From the cell containing the given text, extract its center point as [X, Y] coordinate. 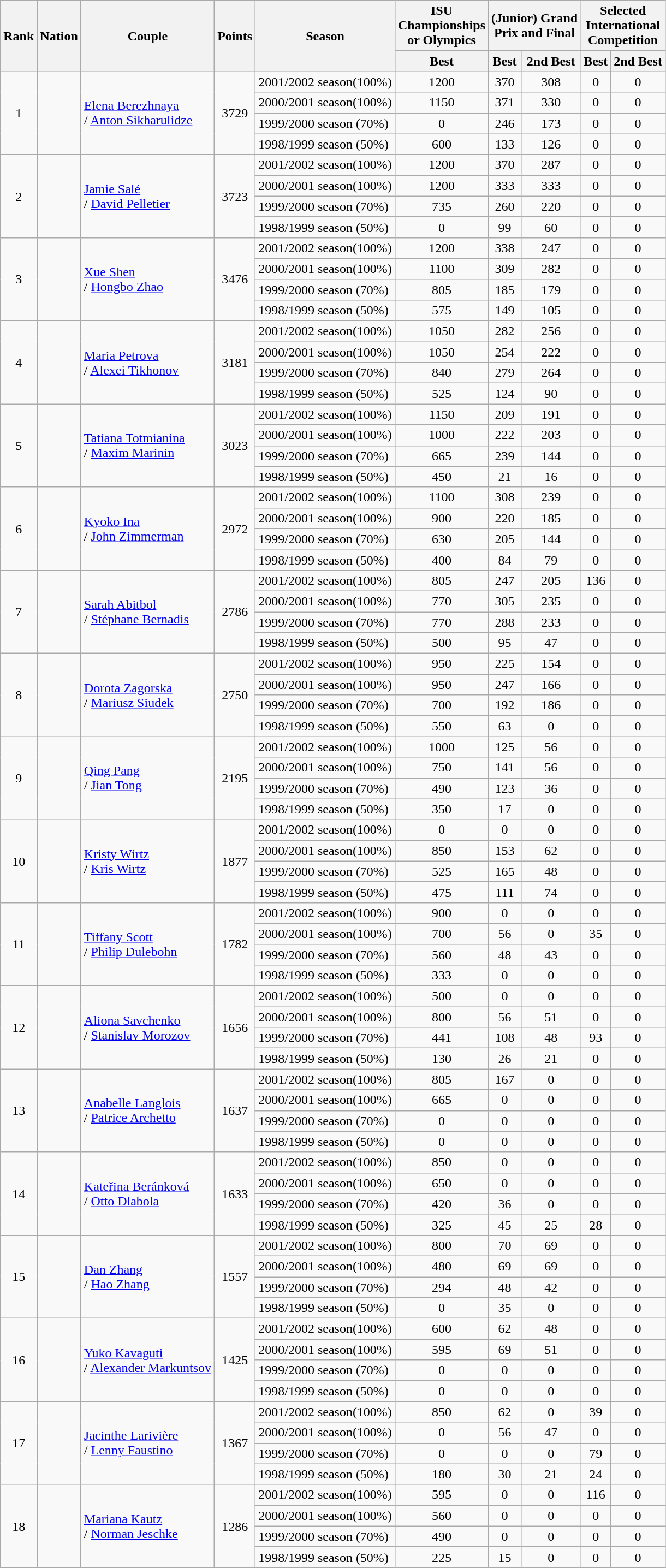
111 [505, 892]
1633 [235, 1193]
Tiffany Scott / Philip Dulebohn [147, 944]
209 [505, 414]
13 [19, 1110]
Dan Zhang / Hao Zhang [147, 1276]
260 [505, 206]
Kristy Wirtz / Kris Wirtz [147, 861]
60 [551, 227]
191 [551, 414]
18 [19, 1526]
180 [441, 1474]
1877 [235, 861]
Dorota Zagorska / Mariusz Siudek [147, 695]
420 [441, 1204]
441 [441, 1038]
Jamie Salé / David Pelletier [147, 196]
93 [596, 1038]
3023 [235, 446]
338 [505, 248]
Mariana Kautz / Norman Jeschke [147, 1526]
254 [505, 352]
1286 [235, 1526]
5 [19, 446]
2195 [235, 778]
12 [19, 1027]
Elena Berezhnaya / Anton Sikharulidze [147, 113]
90 [551, 394]
3476 [235, 279]
325 [441, 1225]
1 [19, 113]
39 [596, 1412]
840 [441, 373]
133 [505, 144]
116 [596, 1495]
Kyoko Ina / John Zimmerman [147, 528]
309 [505, 269]
126 [551, 144]
28 [596, 1225]
125 [505, 747]
84 [505, 560]
8 [19, 695]
149 [505, 311]
3723 [235, 196]
186 [551, 705]
575 [441, 311]
1782 [235, 944]
165 [505, 871]
350 [441, 809]
108 [505, 1038]
Maria Petrova / Alexei Tikhonov [147, 363]
Tatiana Totmianina / Maxim Marinin [147, 446]
99 [505, 227]
305 [505, 601]
750 [441, 768]
Jacinthe Larivière / Lenny Faustino [147, 1443]
1656 [235, 1027]
2 [19, 196]
287 [551, 165]
475 [441, 892]
14 [19, 1193]
1557 [235, 1276]
4 [19, 363]
(Junior) Grand Prix and Final [535, 26]
173 [551, 123]
Season [325, 36]
371 [505, 103]
2786 [235, 611]
Xue Shen / Hongbo Zhao [147, 279]
7 [19, 611]
2972 [235, 528]
130 [441, 1059]
235 [551, 601]
630 [441, 539]
1637 [235, 1110]
450 [441, 477]
203 [551, 435]
24 [596, 1474]
3729 [235, 113]
Rank [19, 36]
9 [19, 778]
ISU Championships or Olympics [441, 26]
2750 [235, 695]
136 [596, 580]
Qing Pang / Jian Tong [147, 778]
179 [551, 290]
Nation [59, 36]
264 [551, 373]
246 [505, 123]
Aliona Savchenko / Stanislav Morozov [147, 1027]
26 [505, 1059]
123 [505, 788]
735 [441, 206]
25 [551, 1225]
1367 [235, 1443]
480 [441, 1266]
192 [505, 705]
3181 [235, 363]
Anabelle Langlois / Patrice Archetto [147, 1110]
Couple [147, 36]
256 [551, 331]
74 [551, 892]
Yuko Kavaguti / Alexander Markuntsov [147, 1360]
63 [505, 726]
10 [19, 861]
45 [505, 1225]
30 [505, 1474]
279 [505, 373]
167 [505, 1079]
105 [551, 311]
1425 [235, 1360]
233 [551, 622]
11 [19, 944]
141 [505, 768]
153 [505, 851]
95 [505, 643]
3 [19, 279]
550 [441, 726]
154 [551, 664]
Selected International Competition [623, 26]
330 [551, 103]
43 [551, 955]
166 [551, 685]
124 [505, 394]
6 [19, 528]
Sarah Abitbol / Stéphane Bernadis [147, 611]
70 [505, 1245]
650 [441, 1183]
400 [441, 560]
288 [505, 622]
42 [551, 1287]
Points [235, 36]
294 [441, 1287]
Kateřina Beránková / Otto Dlabola [147, 1193]
